Return the (x, y) coordinate for the center point of the cell that contains the specified text.  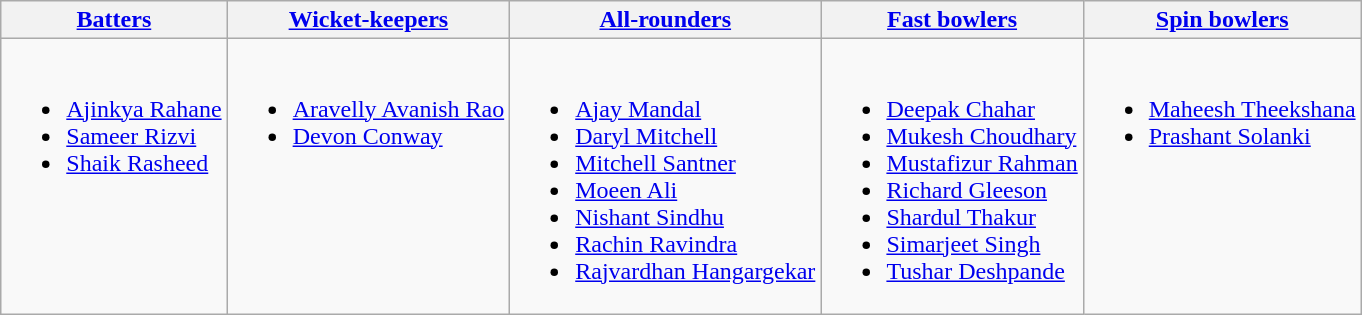
Maheesh TheekshanaPrashant Solanki (1222, 176)
Spin bowlers (1222, 20)
Batters (114, 20)
Wicket-keepers (368, 20)
Fast bowlers (952, 20)
Ajay MandalDaryl MitchellMitchell SantnerMoeen AliNishant SindhuRachin RavindraRajvardhan Hangargekar (666, 176)
Ajinkya RahaneSameer RizviShaik Rasheed (114, 176)
Deepak ChaharMukesh ChoudharyMustafizur RahmanRichard GleesonShardul ThakurSimarjeet SinghTushar Deshpande (952, 176)
Aravelly Avanish RaoDevon Conway (368, 176)
All-rounders (666, 20)
